Determine the [X, Y] coordinate at the center of the cell enclosing the given text.  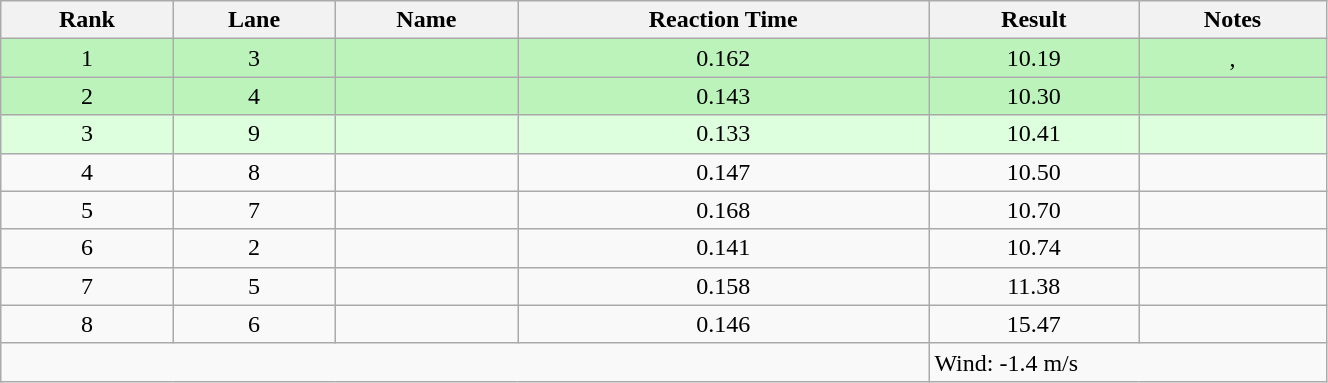
0.168 [724, 210]
0.141 [724, 248]
0.146 [724, 324]
11.38 [1034, 286]
Name [426, 20]
1 [87, 58]
0.162 [724, 58]
, [1233, 58]
Rank [87, 20]
9 [254, 134]
Wind: -1.4 m/s [1128, 362]
10.70 [1034, 210]
0.147 [724, 172]
Reaction Time [724, 20]
10.50 [1034, 172]
0.158 [724, 286]
10.30 [1034, 96]
10.74 [1034, 248]
10.41 [1034, 134]
10.19 [1034, 58]
Result [1034, 20]
Notes [1233, 20]
15.47 [1034, 324]
0.133 [724, 134]
0.143 [724, 96]
Lane [254, 20]
